Identify which cell holds the provided text, then report its [X, Y] central coordinate. 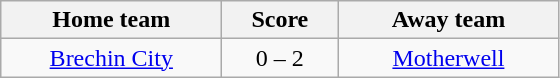
Away team [448, 20]
0 – 2 [280, 58]
Home team [112, 20]
Score [280, 20]
Motherwell [448, 58]
Brechin City [112, 58]
